Capture the cell that displays the provided text and extract its (x, y) central coordinate. 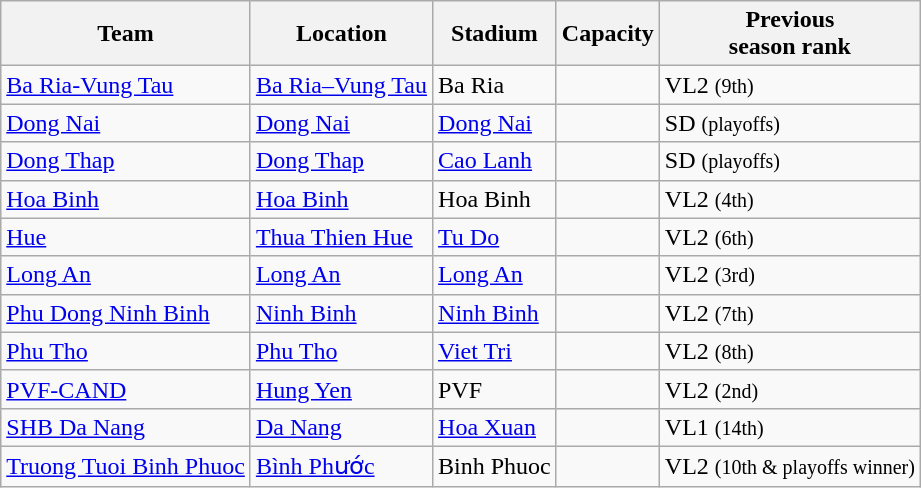
VL2 (2nd) (790, 389)
PVF (495, 389)
VL2 (9th) (790, 85)
Hue (126, 237)
Ba Ria–Vung Tau (341, 85)
VL2 (6th) (790, 237)
VL1 (14th) (790, 427)
VL2 (8th) (790, 351)
Hung Yen (341, 389)
Tu Do (495, 237)
VL2 (3rd) (790, 275)
Da Nang (341, 427)
Capacity (608, 34)
Bình Phước (341, 466)
Location (341, 34)
Phu Dong Ninh Binh (126, 313)
VL2 (7th) (790, 313)
Viet Tri (495, 351)
Truong Tuoi Binh Phuoc (126, 466)
Hoa Xuan (495, 427)
Cao Lanh (495, 161)
PVF-CAND (126, 389)
Previousseason rank (790, 34)
Ba Ria-Vung Tau (126, 85)
Thua Thien Hue (341, 237)
SHB Da Nang (126, 427)
VL2 (10th & playoffs winner) (790, 466)
Team (126, 34)
Ba Ria (495, 85)
Binh Phuoc (495, 466)
VL2 (4th) (790, 199)
Stadium (495, 34)
